Determine the (X, Y) coordinate at the center of the cell enclosing the given text.  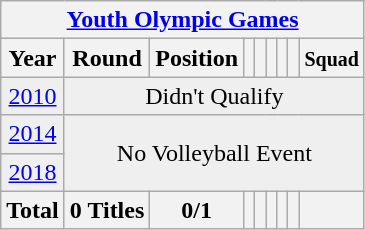
2014 (33, 134)
0/1 (197, 210)
Total (33, 210)
Round (107, 58)
Didn't Qualify (214, 96)
Youth Olympic Games (183, 20)
2018 (33, 172)
Position (197, 58)
No Volleyball Event (214, 153)
Year (33, 58)
Squad (332, 58)
0 Titles (107, 210)
2010 (33, 96)
